Capture the cell that displays the provided text and extract its [X, Y] central coordinate. 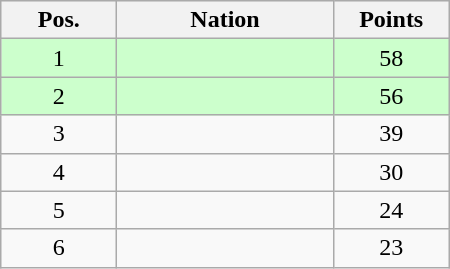
2 [59, 96]
4 [59, 172]
1 [59, 58]
Points [391, 20]
6 [59, 248]
24 [391, 210]
Nation [225, 20]
58 [391, 58]
56 [391, 96]
39 [391, 134]
3 [59, 134]
5 [59, 210]
Pos. [59, 20]
23 [391, 248]
30 [391, 172]
